Scan for the cell matching the given text and deliver its (x, y) coordinate at center. 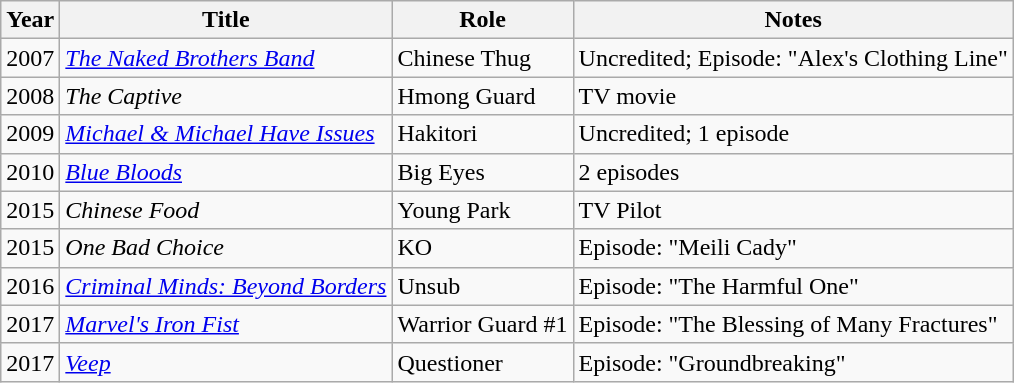
Episode: "Groundbreaking" (793, 362)
Episode: "The Harmful One" (793, 286)
Unsub (482, 286)
Marvel's Iron Fist (226, 324)
Michael & Michael Have Issues (226, 134)
Questioner (482, 362)
Veep (226, 362)
Uncredited; 1 episode (793, 134)
Chinese Food (226, 210)
Hakitori (482, 134)
2009 (30, 134)
Episode: "The Blessing of Many Fractures" (793, 324)
2 episodes (793, 172)
KO (482, 248)
Criminal Minds: Beyond Borders (226, 286)
The Captive (226, 96)
Hmong Guard (482, 96)
Big Eyes (482, 172)
Year (30, 20)
2008 (30, 96)
Notes (793, 20)
Uncredited; Episode: "Alex's Clothing Line" (793, 58)
Young Park (482, 210)
2007 (30, 58)
One Bad Choice (226, 248)
2016 (30, 286)
Role (482, 20)
The Naked Brothers Band (226, 58)
Title (226, 20)
Episode: "Meili Cady" (793, 248)
Blue Bloods (226, 172)
2010 (30, 172)
Warrior Guard #1 (482, 324)
TV movie (793, 96)
TV Pilot (793, 210)
Chinese Thug (482, 58)
